Detect which cell encompasses the target text, then output its [X, Y] center coordinate. 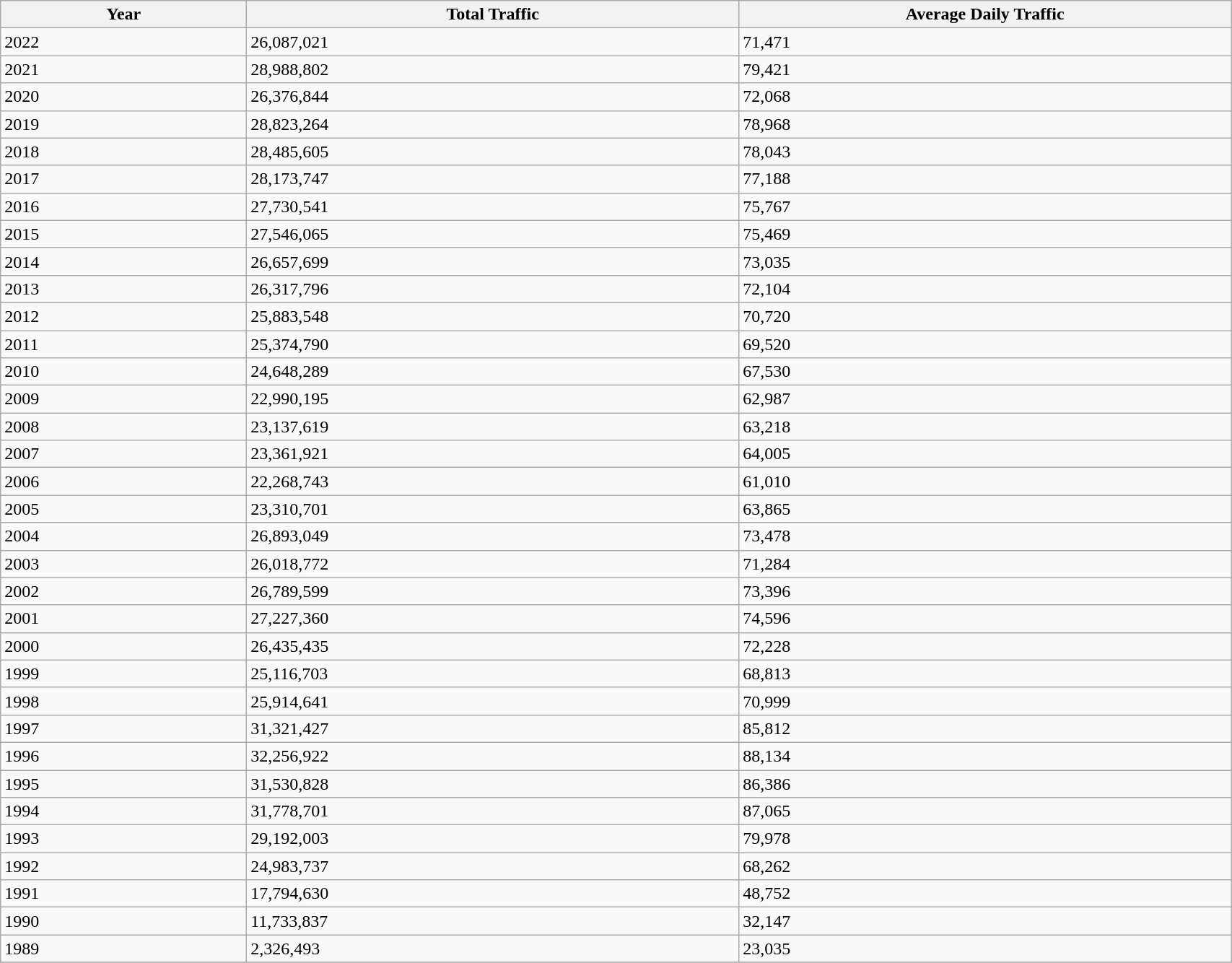
17,794,630 [493, 894]
1999 [124, 674]
67,530 [985, 372]
70,999 [985, 701]
2012 [124, 316]
79,978 [985, 839]
78,043 [985, 152]
26,435,435 [493, 646]
2019 [124, 124]
2000 [124, 646]
2003 [124, 564]
73,396 [985, 591]
26,789,599 [493, 591]
86,386 [985, 783]
72,228 [985, 646]
2016 [124, 206]
28,988,802 [493, 69]
2014 [124, 261]
Total Traffic [493, 14]
24,983,737 [493, 866]
23,310,701 [493, 509]
2009 [124, 399]
Average Daily Traffic [985, 14]
68,813 [985, 674]
2006 [124, 481]
11,733,837 [493, 921]
2022 [124, 42]
1996 [124, 756]
32,147 [985, 921]
32,256,922 [493, 756]
2018 [124, 152]
69,520 [985, 344]
71,284 [985, 564]
2007 [124, 454]
2005 [124, 509]
78,968 [985, 124]
25,116,703 [493, 674]
1995 [124, 783]
73,478 [985, 536]
75,767 [985, 206]
1993 [124, 839]
64,005 [985, 454]
62,987 [985, 399]
26,087,021 [493, 42]
87,065 [985, 811]
28,823,264 [493, 124]
72,068 [985, 97]
26,018,772 [493, 564]
70,720 [985, 316]
73,035 [985, 261]
48,752 [985, 894]
26,376,844 [493, 97]
2,326,493 [493, 949]
Year [124, 14]
28,173,747 [493, 179]
1992 [124, 866]
26,317,796 [493, 289]
1997 [124, 728]
77,188 [985, 179]
27,730,541 [493, 206]
31,321,427 [493, 728]
88,134 [985, 756]
28,485,605 [493, 152]
74,596 [985, 619]
2013 [124, 289]
26,893,049 [493, 536]
1989 [124, 949]
25,883,548 [493, 316]
85,812 [985, 728]
1990 [124, 921]
22,268,743 [493, 481]
23,361,921 [493, 454]
2008 [124, 427]
63,218 [985, 427]
2020 [124, 97]
2002 [124, 591]
25,374,790 [493, 344]
2011 [124, 344]
22,990,195 [493, 399]
2021 [124, 69]
79,421 [985, 69]
72,104 [985, 289]
1991 [124, 894]
23,137,619 [493, 427]
2004 [124, 536]
23,035 [985, 949]
75,469 [985, 234]
2001 [124, 619]
63,865 [985, 509]
2017 [124, 179]
1998 [124, 701]
68,262 [985, 866]
31,530,828 [493, 783]
31,778,701 [493, 811]
27,546,065 [493, 234]
26,657,699 [493, 261]
29,192,003 [493, 839]
2010 [124, 372]
71,471 [985, 42]
25,914,641 [493, 701]
61,010 [985, 481]
27,227,360 [493, 619]
1994 [124, 811]
2015 [124, 234]
24,648,289 [493, 372]
